Locate the cell with the specified text and output its (X, Y) center coordinate. 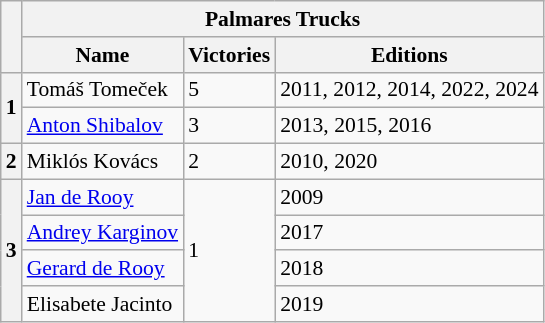
Palmares Trucks (283, 19)
2019 (409, 304)
2013, 2015, 2016 (409, 126)
2018 (409, 269)
2017 (409, 233)
Miklós Kovács (102, 162)
2009 (409, 197)
Elisabete Jacinto (102, 304)
Jan de Rooy (102, 197)
Gerard de Rooy (102, 269)
2011, 2012, 2014, 2022, 2024 (409, 90)
Anton Shibalov (102, 126)
Victories (229, 55)
Tomáš Tomeček (102, 90)
5 (229, 90)
2010, 2020 (409, 162)
Editions (409, 55)
Name (102, 55)
Andrey Karginov (102, 233)
